Scan for the cell matching the given text and deliver its [x, y] coordinate at center. 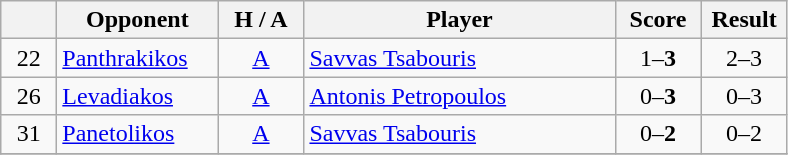
22 [29, 58]
26 [29, 96]
Levadiakos [138, 96]
H / A [261, 20]
31 [29, 134]
2–3 [744, 58]
Score [658, 20]
Panthrakikos [138, 58]
Panetolikos [138, 134]
Result [744, 20]
Player [460, 20]
1–3 [658, 58]
Antonis Petropoulos [460, 96]
Opponent [138, 20]
